Return the (X, Y) coordinate for the center point of the cell that contains the specified text.  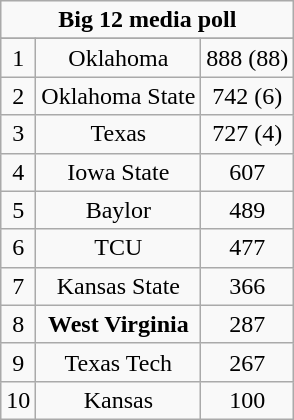
4 (18, 172)
100 (248, 400)
Kansas State (118, 286)
477 (248, 248)
Kansas (118, 400)
3 (18, 134)
888 (88) (248, 58)
489 (248, 210)
Oklahoma (118, 58)
TCU (118, 248)
Big 12 media poll (148, 20)
9 (18, 362)
607 (248, 172)
287 (248, 324)
366 (248, 286)
6 (18, 248)
5 (18, 210)
2 (18, 96)
267 (248, 362)
Texas Tech (118, 362)
7 (18, 286)
Iowa State (118, 172)
727 (4) (248, 134)
742 (6) (248, 96)
10 (18, 400)
West Virginia (118, 324)
Oklahoma State (118, 96)
Baylor (118, 210)
8 (18, 324)
Texas (118, 134)
1 (18, 58)
